Search for the cell housing the specified text and yield its (X, Y) center coordinate. 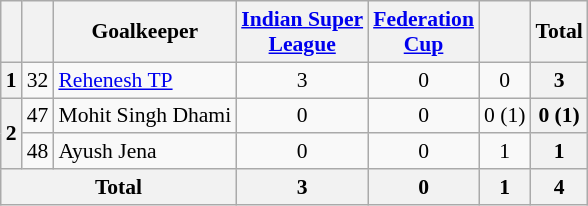
48 (38, 152)
32 (38, 80)
Indian SuperLeague (302, 32)
Ayush Jena (144, 152)
47 (38, 116)
Goalkeeper (144, 32)
Rehenesh TP (144, 80)
2 (12, 134)
Mohit Singh Dhami (144, 116)
4 (558, 187)
FederationCup (424, 32)
